Scan for the cell matching the given text and deliver its (X, Y) coordinate at center. 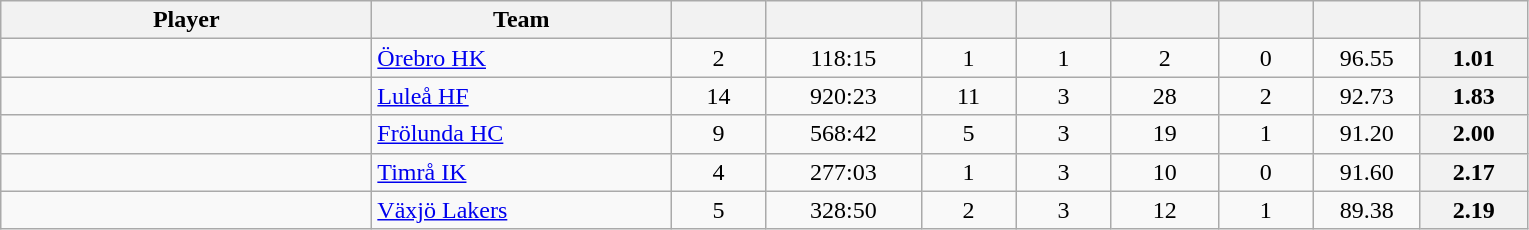
4 (718, 172)
91.60 (1366, 172)
1.83 (1474, 96)
Frölunda HC (522, 134)
Växjö Lakers (522, 210)
9 (718, 134)
2.17 (1474, 172)
96.55 (1366, 58)
2.00 (1474, 134)
328:50 (844, 210)
89.38 (1366, 210)
Timrå IK (522, 172)
920:23 (844, 96)
92.73 (1366, 96)
568:42 (844, 134)
1.01 (1474, 58)
277:03 (844, 172)
2.19 (1474, 210)
118:15 (844, 58)
Player (186, 20)
10 (1164, 172)
14 (718, 96)
Team (522, 20)
91.20 (1366, 134)
Luleå HF (522, 96)
12 (1164, 210)
11 (968, 96)
Örebro HK (522, 58)
19 (1164, 134)
28 (1164, 96)
